Return (X, Y) of the center of cell containing provided text 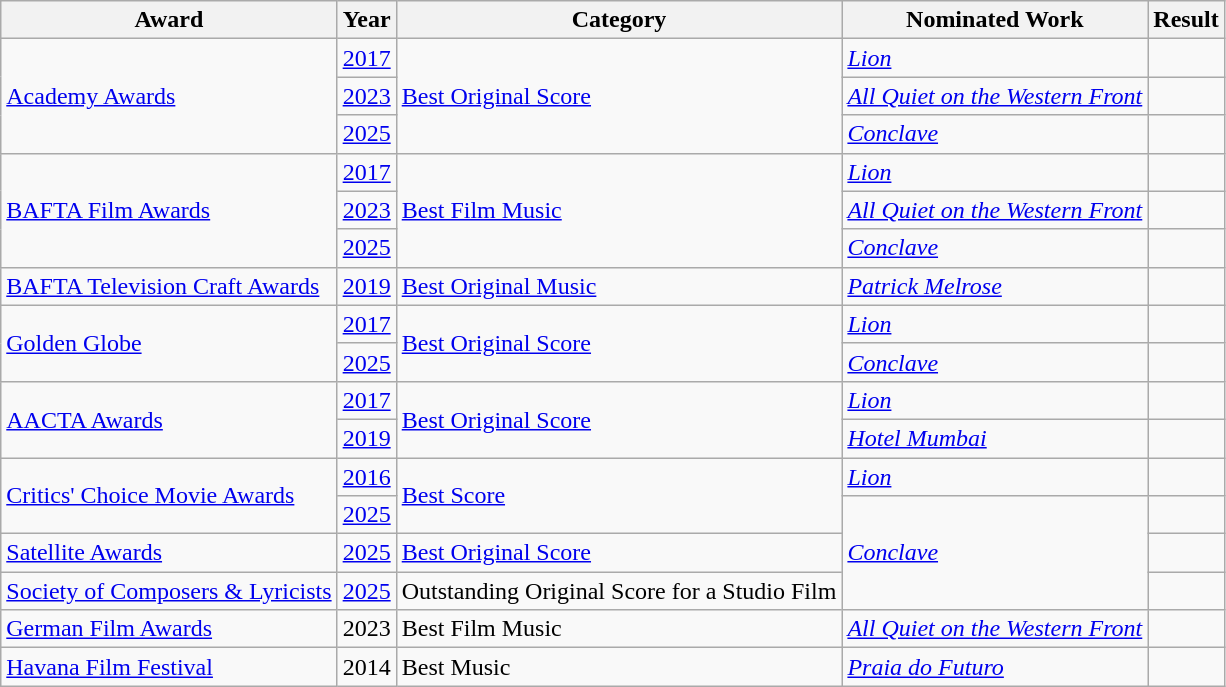
BAFTA Film Awards (169, 210)
Society of Composers & Lyricists (169, 591)
Havana Film Festival (169, 667)
Critics' Choice Movie Awards (169, 496)
2014 (366, 667)
2016 (366, 477)
AACTA Awards (169, 419)
BAFTA Television Craft Awards (169, 286)
Golden Globe (169, 343)
German Film Awards (169, 629)
Best Score (619, 496)
Hotel Mumbai (995, 438)
Best Original Music (619, 286)
Nominated Work (995, 20)
Year (366, 20)
Award (169, 20)
Satellite Awards (169, 553)
Patrick Melrose (995, 286)
Praia do Futuro (995, 667)
Academy Awards (169, 96)
Outstanding Original Score for a Studio Film (619, 591)
Category (619, 20)
Result (1186, 20)
Best Music (619, 667)
